Return the (x, y) coordinate for the center point of the cell that contains the specified text.  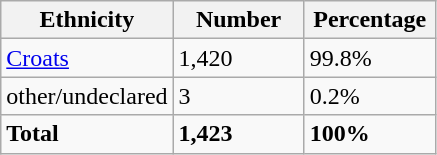
Percentage (370, 20)
Ethnicity (87, 20)
100% (370, 134)
3 (238, 96)
Number (238, 20)
Total (87, 134)
0.2% (370, 96)
1,420 (238, 58)
Croats (87, 58)
other/undeclared (87, 96)
99.8% (370, 58)
1,423 (238, 134)
